From the cell containing the given text, extract its center point as [X, Y] coordinate. 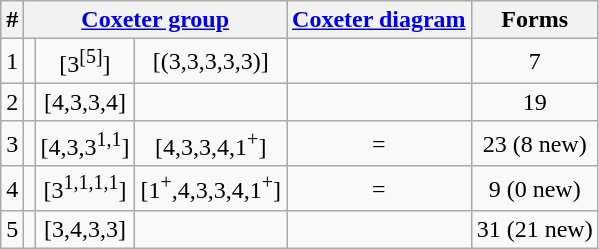
Forms [534, 20]
1 [12, 62]
[1+,4,3,3,4,1+] [211, 188]
[3[5]] [85, 62]
[4,3,3,4] [85, 102]
4 [12, 188]
[3,4,3,3] [85, 230]
31 (21 new) [534, 230]
Coxeter group [156, 20]
[4,3,31,1] [85, 144]
[(3,3,3,3,3)] [211, 62]
Coxeter diagram [380, 20]
# [12, 20]
3 [12, 144]
19 [534, 102]
2 [12, 102]
9 (0 new) [534, 188]
[31,1,1,1] [85, 188]
[4,3,3,4,1+] [211, 144]
23 (8 new) [534, 144]
5 [12, 230]
7 [534, 62]
